Extract the [X, Y] coordinate from the center of the cell holding the provided text.  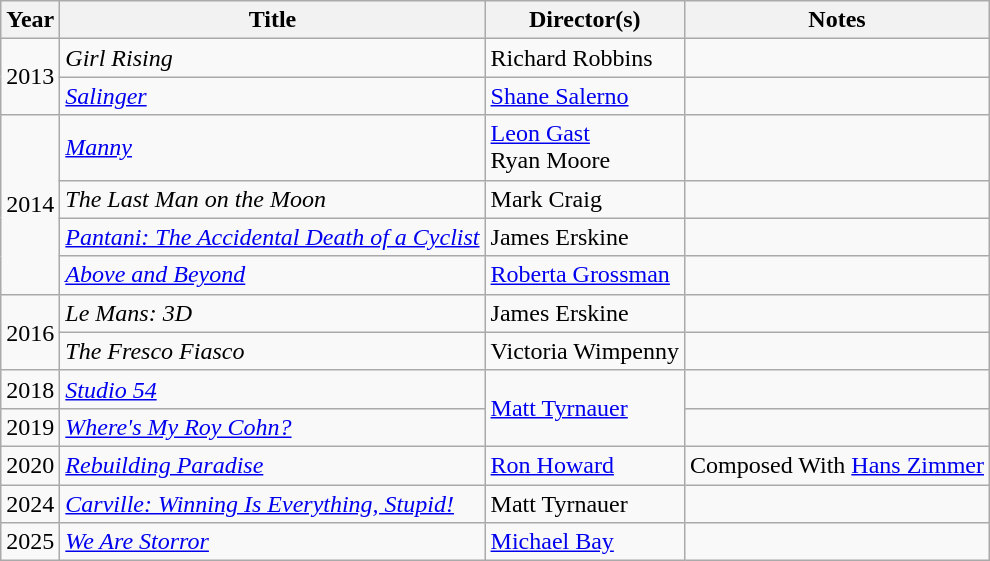
2014 [30, 204]
Studio 54 [272, 389]
Leon GastRyan Moore [585, 148]
Mark Craig [585, 199]
Rebuilding Paradise [272, 465]
2018 [30, 389]
2024 [30, 503]
Carville: Winning Is Everything, Stupid! [272, 503]
Above and Beyond [272, 275]
The Last Man on the Moon [272, 199]
Director(s) [585, 20]
Victoria Wimpenny [585, 351]
Richard Robbins [585, 58]
Notes [838, 20]
Pantani: The Accidental Death of a Cyclist [272, 237]
Title [272, 20]
Salinger [272, 96]
Year [30, 20]
Michael Bay [585, 542]
Girl Rising [272, 58]
2025 [30, 542]
Ron Howard [585, 465]
Le Mans: 3D [272, 313]
Manny [272, 148]
Composed With Hans Zimmer [838, 465]
Shane Salerno [585, 96]
2020 [30, 465]
2013 [30, 77]
We Are Storror [272, 542]
The Fresco Fiasco [272, 351]
2016 [30, 332]
2019 [30, 427]
Where's My Roy Cohn? [272, 427]
Roberta Grossman [585, 275]
